Output the [x, y] coordinate of the center of the cell containing the given text.  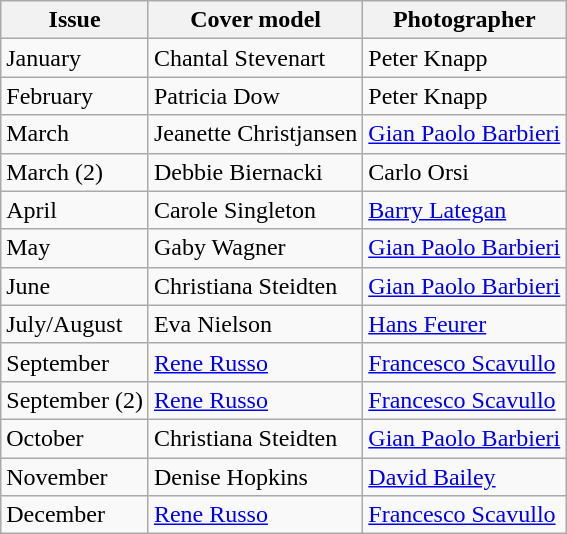
May [75, 248]
Carlo Orsi [464, 172]
Cover model [255, 20]
David Bailey [464, 477]
September (2) [75, 400]
Eva Nielson [255, 324]
Denise Hopkins [255, 477]
Barry Lategan [464, 210]
Patricia Dow [255, 96]
July/August [75, 324]
September [75, 362]
Chantal Stevenart [255, 58]
Photographer [464, 20]
Debbie Biernacki [255, 172]
Issue [75, 20]
Jeanette Christjansen [255, 134]
December [75, 515]
March [75, 134]
Gaby Wagner [255, 248]
Carole Singleton [255, 210]
February [75, 96]
March (2) [75, 172]
April [75, 210]
January [75, 58]
October [75, 438]
June [75, 286]
Hans Feurer [464, 324]
November [75, 477]
